Capture the cell that displays the provided text and extract its [X, Y] central coordinate. 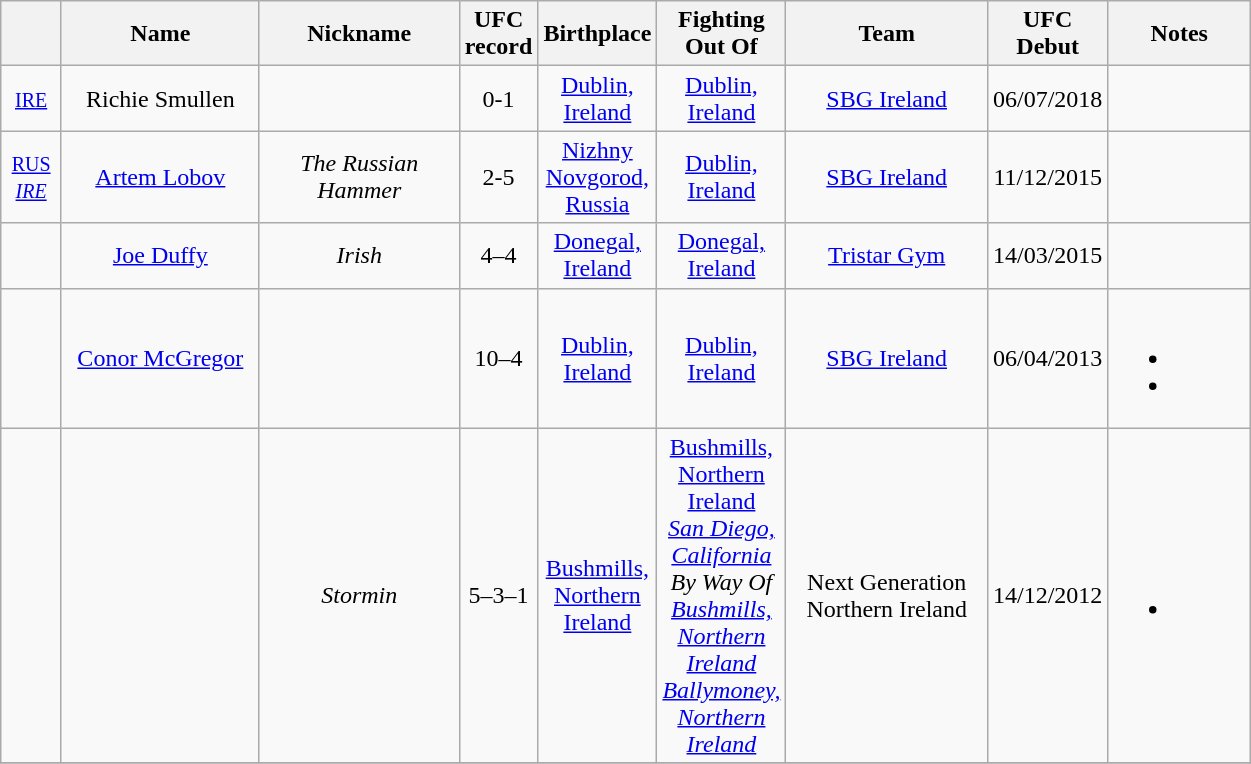
Nickname [359, 34]
Bushmills, Northern IrelandSan Diego, California By Way Of Bushmills, Northern IrelandBallymoney, Northern Ireland [722, 596]
Richie Smullen [160, 98]
Notes [1180, 34]
Nizhny Novgorod, Russia [598, 177]
Team [887, 34]
RUSIRE [32, 177]
06/07/2018 [1047, 98]
4–4 [498, 256]
Artem Lobov [160, 177]
Conor McGregor [160, 358]
5–3–1 [498, 596]
11/12/2015 [1047, 177]
UFC Debut [1047, 34]
Birthplace [598, 34]
IRE [32, 98]
Name [160, 34]
Joe Duffy [160, 256]
06/04/2013 [1047, 358]
14/12/2012 [1047, 596]
Irish [359, 256]
14/03/2015 [1047, 256]
Stormin [359, 596]
The Russian Hammer [359, 177]
UFC record [498, 34]
0-1 [498, 98]
Fighting Out Of [722, 34]
2-5 [498, 177]
Bushmills, Northern Ireland [598, 596]
Tristar Gym [887, 256]
10–4 [498, 358]
Next Generation Northern Ireland [887, 596]
